Detect which cell encompasses the target text, then output its (x, y) center coordinate. 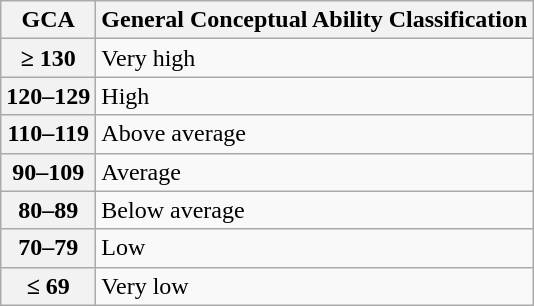
Very low (314, 286)
110–119 (48, 134)
Low (314, 248)
Average (314, 172)
Above average (314, 134)
Below average (314, 210)
70–79 (48, 248)
≤ 69 (48, 286)
120–129 (48, 96)
GCA (48, 20)
High (314, 96)
90–109 (48, 172)
General Conceptual Ability Classification (314, 20)
Very high (314, 58)
80–89 (48, 210)
≥ 130 (48, 58)
